Determine the (x, y) coordinate at the center of the cell enclosing the given text.  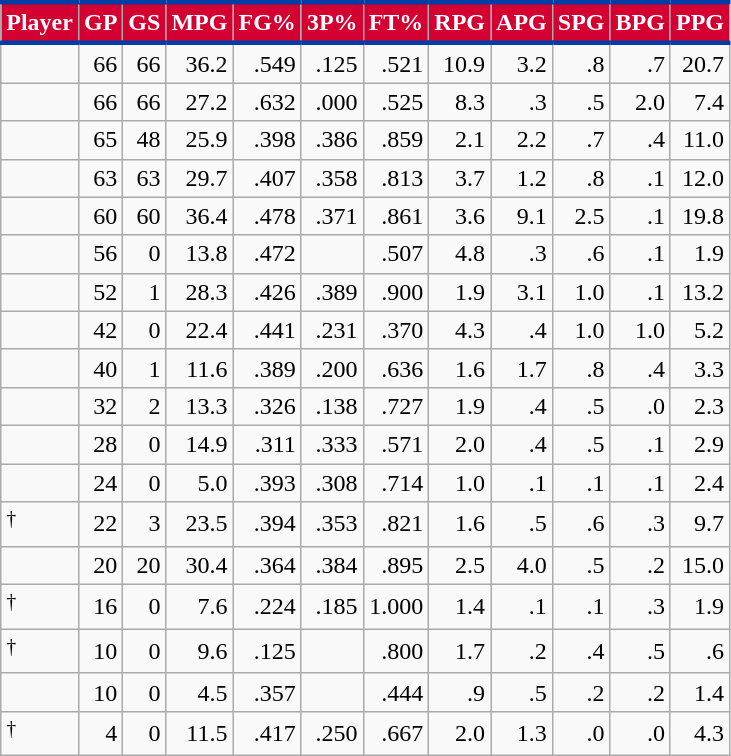
.900 (396, 292)
.521 (396, 63)
FG% (267, 22)
.636 (396, 368)
16 (100, 606)
.308 (332, 483)
36.2 (200, 63)
52 (100, 292)
.231 (332, 330)
.895 (396, 565)
.444 (396, 692)
.000 (332, 102)
1.000 (396, 606)
.353 (332, 524)
7.6 (200, 606)
15.0 (700, 565)
11.0 (700, 140)
30.4 (200, 565)
9.7 (700, 524)
GP (100, 22)
.441 (267, 330)
.371 (332, 216)
.714 (396, 483)
40 (100, 368)
36.4 (200, 216)
56 (100, 254)
.398 (267, 140)
.386 (332, 140)
.185 (332, 606)
25.9 (200, 140)
2.2 (522, 140)
.727 (396, 406)
23.5 (200, 524)
.358 (332, 178)
SPG (581, 22)
13.2 (700, 292)
5.0 (200, 483)
.426 (267, 292)
FT% (396, 22)
.311 (267, 444)
2.9 (700, 444)
13.3 (200, 406)
MPG (200, 22)
.224 (267, 606)
.200 (332, 368)
2.3 (700, 406)
.859 (396, 140)
8.3 (460, 102)
28.3 (200, 292)
1.3 (522, 734)
11.6 (200, 368)
.250 (332, 734)
4.0 (522, 565)
.417 (267, 734)
20.7 (700, 63)
2.4 (700, 483)
65 (100, 140)
3.1 (522, 292)
32 (100, 406)
3.7 (460, 178)
2.1 (460, 140)
3.3 (700, 368)
.333 (332, 444)
.549 (267, 63)
9.6 (200, 652)
.800 (396, 652)
2 (144, 406)
.326 (267, 406)
GS (144, 22)
14.9 (200, 444)
3.6 (460, 216)
Player (40, 22)
.364 (267, 565)
.478 (267, 216)
.472 (267, 254)
4.8 (460, 254)
.667 (396, 734)
22 (100, 524)
.407 (267, 178)
3P% (332, 22)
10.9 (460, 63)
42 (100, 330)
.507 (396, 254)
.9 (460, 692)
.632 (267, 102)
.813 (396, 178)
.384 (332, 565)
13.8 (200, 254)
APG (522, 22)
27.2 (200, 102)
9.1 (522, 216)
.138 (332, 406)
.394 (267, 524)
29.7 (200, 178)
28 (100, 444)
4.5 (200, 692)
3.2 (522, 63)
PPG (700, 22)
BPG (640, 22)
24 (100, 483)
12.0 (700, 178)
3 (144, 524)
.861 (396, 216)
4 (100, 734)
.357 (267, 692)
7.4 (700, 102)
.525 (396, 102)
.821 (396, 524)
19.8 (700, 216)
48 (144, 140)
22.4 (200, 330)
.370 (396, 330)
5.2 (700, 330)
.571 (396, 444)
.393 (267, 483)
11.5 (200, 734)
RPG (460, 22)
1.2 (522, 178)
